Determine the (X, Y) coordinate at the center of the cell enclosing the given text.  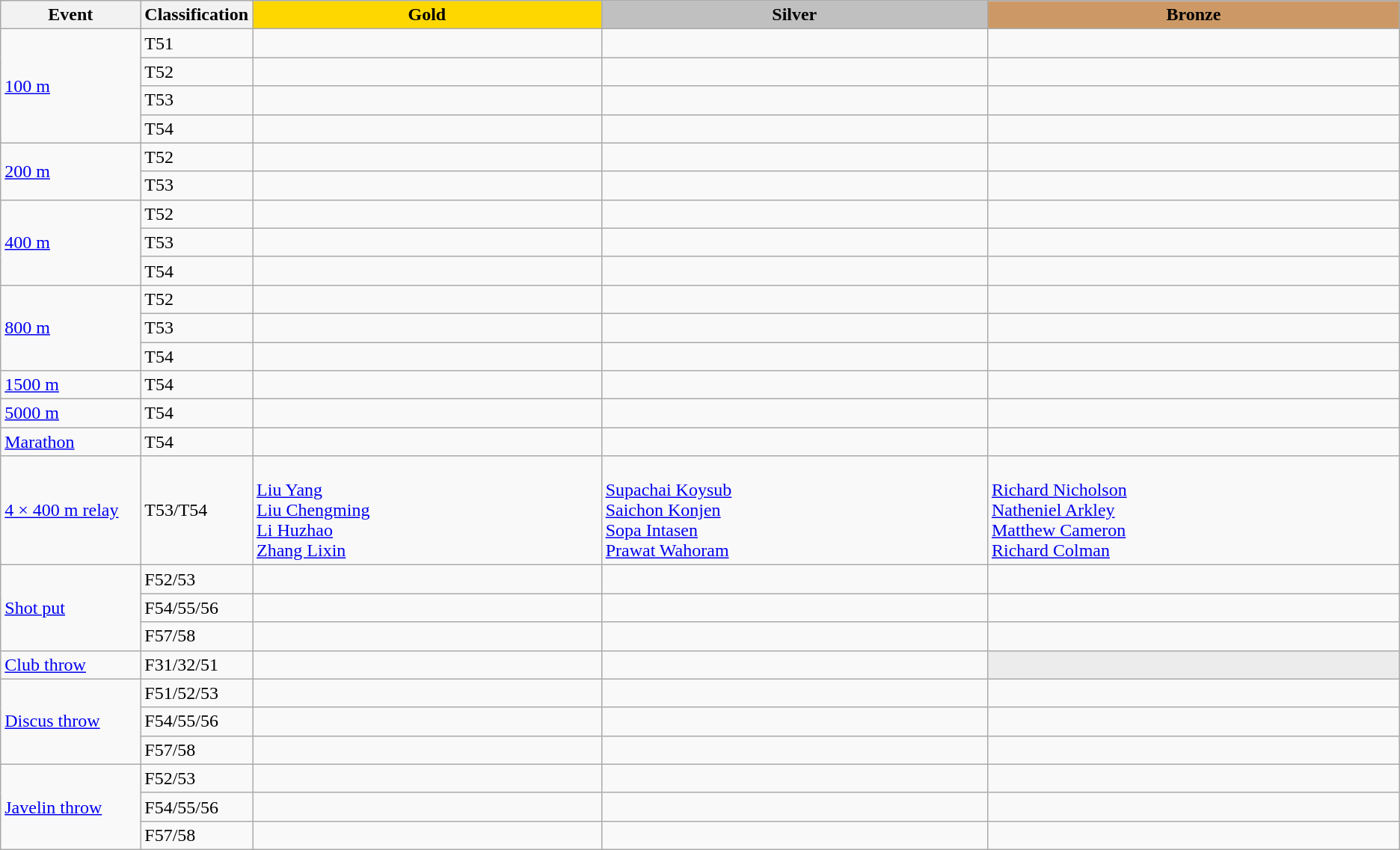
F31/32/51 (197, 665)
Silver (794, 15)
Richard NicholsonNatheniel ArkleyMatthew CameronRichard Colman (1194, 511)
T51 (197, 43)
Shot put (70, 608)
800 m (70, 327)
Marathon (70, 442)
100 m (70, 86)
Bronze (1194, 15)
200 m (70, 171)
Club throw (70, 665)
Liu YangLiu ChengmingLi HuzhaoZhang Lixin (428, 511)
Discus throw (70, 721)
Javelin throw (70, 807)
400 m (70, 242)
Supachai KoysubSaichon KonjenSopa IntasenPrawat Wahoram (794, 511)
Gold (428, 15)
1500 m (70, 385)
Event (70, 15)
4 × 400 m relay (70, 511)
T53/T54 (197, 511)
Classification (197, 15)
5000 m (70, 413)
F51/52/53 (197, 693)
